Pinpoint the cell where the given text exists, returning its (x, y) midpoint coordinate. 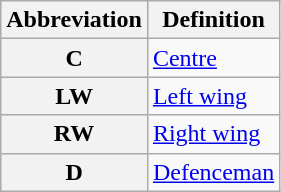
Abbreviation (74, 20)
Centre (213, 58)
RW (74, 134)
D (74, 172)
C (74, 58)
Definition (213, 20)
Right wing (213, 134)
LW (74, 96)
Left wing (213, 96)
Defenceman (213, 172)
